Output the [x, y] coordinate of the center of the cell containing the given text.  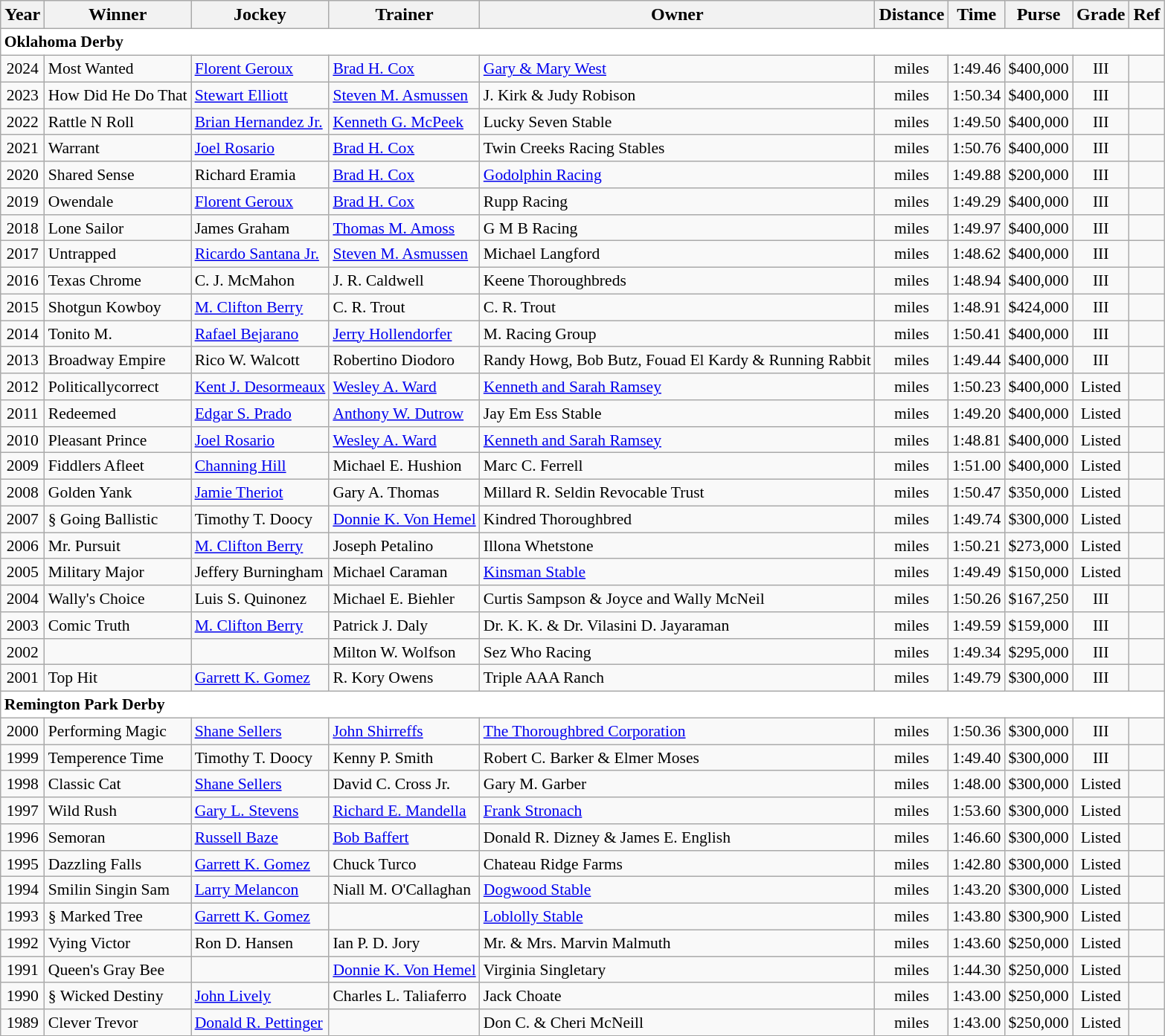
1:43.60 [976, 943]
Michael E. Biehler [404, 599]
Oklahoma Derby [582, 42]
1:50.36 [976, 731]
1:49.34 [976, 651]
Temperence Time [118, 758]
R. Kory Owens [404, 678]
2020 [22, 175]
1:44.30 [976, 970]
1996 [22, 837]
Michael Langford [677, 254]
1995 [22, 863]
Robert C. Barker & Elmer Moses [677, 758]
$200,000 [1039, 175]
2016 [22, 280]
Wild Rush [118, 811]
Triple AAA Ranch [677, 678]
Dazzling Falls [118, 863]
$167,250 [1039, 599]
2018 [22, 228]
2001 [22, 678]
Jerry Hollendorfer [404, 334]
1993 [22, 916]
Most Wanted [118, 68]
Purse [1039, 15]
Randy Howg, Bob Butz, Fouad El Kardy & Running Rabbit [677, 360]
Illona Whetstone [677, 546]
Vying Victor [118, 943]
G M B Racing [677, 228]
John Lively [260, 996]
Michael E. Hushion [404, 466]
Mr. & Mrs. Marvin Malmuth [677, 943]
1:42.80 [976, 863]
Godolphin Racing [677, 175]
1:49.49 [976, 572]
1:48.62 [976, 254]
Dr. K. K. & Dr. Vilasini D. Jayaraman [677, 625]
Texas Chrome [118, 280]
Shared Sense [118, 175]
Channing Hill [260, 466]
1:49.44 [976, 360]
2007 [22, 519]
Semoran [118, 837]
2010 [22, 440]
Kent J. Desormeaux [260, 387]
Niall M. O'Callaghan [404, 890]
Kenny P. Smith [404, 758]
Winner [118, 15]
Gary A. Thomas [404, 492]
Gary L. Stevens [260, 811]
Milton W. Wolfson [404, 651]
Richard E. Mandella [404, 811]
1:49.74 [976, 519]
Smilin Singin Sam [118, 890]
J. R. Caldwell [404, 280]
2019 [22, 202]
2022 [22, 122]
J. Kirk & Judy Robison [677, 95]
1:50.41 [976, 334]
2011 [22, 414]
Joseph Petalino [404, 546]
§ Marked Tree [118, 916]
1998 [22, 784]
Pleasant Prince [118, 440]
1:43.80 [976, 916]
Ron D. Hansen [260, 943]
1:50.34 [976, 95]
Anthony W. Dutrow [404, 414]
1:50.21 [976, 546]
James Graham [260, 228]
1:49.20 [976, 414]
1989 [22, 1023]
Bob Baffert [404, 837]
§ Going Ballistic [118, 519]
2021 [22, 148]
1:48.94 [976, 280]
1:49.29 [976, 202]
Broadway Empire [118, 360]
How Did He Do That [118, 95]
Comic Truth [118, 625]
Patrick J. Daly [404, 625]
1:49.59 [976, 625]
2023 [22, 95]
1:49.40 [976, 758]
1:48.91 [976, 307]
2009 [22, 466]
Kinsman Stable [677, 572]
Michael Caraman [404, 572]
$424,000 [1039, 307]
Clever Trevor [118, 1023]
Untrapped [118, 254]
2015 [22, 307]
M. Racing Group [677, 334]
Donald R. Dizney & James E. English [677, 837]
Grade [1101, 15]
Jamie Theriot [260, 492]
1:50.47 [976, 492]
Ian P. D. Jory [404, 943]
Politicallycorrect [118, 387]
Millard R. Seldin Revocable Trust [677, 492]
2017 [22, 254]
1:49.88 [976, 175]
Jack Choate [677, 996]
Richard Eramia [260, 175]
Distance [912, 15]
1994 [22, 890]
§ Wicked Destiny [118, 996]
1:50.23 [976, 387]
Performing Magic [118, 731]
Rafael Bejarano [260, 334]
Don C. & Cheri McNeill [677, 1023]
1:49.97 [976, 228]
1999 [22, 758]
2012 [22, 387]
1990 [22, 996]
1:50.76 [976, 148]
Brian Hernandez Jr. [260, 122]
Military Major [118, 572]
Warrant [118, 148]
Chuck Turco [404, 863]
Redeemed [118, 414]
Curtis Sampson & Joyce and Wally McNeil [677, 599]
1:48.00 [976, 784]
Time [976, 15]
1:49.50 [976, 122]
1:50.26 [976, 599]
Golden Yank [118, 492]
Ref [1147, 15]
Sez Who Racing [677, 651]
Edgar S. Prado [260, 414]
Classic Cat [118, 784]
Gary M. Garber [677, 784]
Kenneth G. McPeek [404, 122]
2008 [22, 492]
Ricardo Santana Jr. [260, 254]
1:49.79 [976, 678]
Trainer [404, 15]
Shotgun Kowboy [118, 307]
Virginia Singletary [677, 970]
1:43.20 [976, 890]
Jeffery Burningham [260, 572]
$273,000 [1039, 546]
Jay Em Ess Stable [677, 414]
Kindred Thoroughbred [677, 519]
Year [22, 15]
Thomas M. Amoss [404, 228]
Fiddlers Afleet [118, 466]
Lone Sailor [118, 228]
John Shirreffs [404, 731]
Rico W. Walcott [260, 360]
2013 [22, 360]
2014 [22, 334]
1991 [22, 970]
Keene Thoroughbreds [677, 280]
$150,000 [1039, 572]
David C. Cross Jr. [404, 784]
2000 [22, 731]
1:48.81 [976, 440]
Wally's Choice [118, 599]
Frank Stronach [677, 811]
Luis S. Quinonez [260, 599]
Stewart Elliott [260, 95]
1997 [22, 811]
2024 [22, 68]
Owner [677, 15]
The Thoroughbred Corporation [677, 731]
Twin Creeks Racing Stables [677, 148]
$350,000 [1039, 492]
$159,000 [1039, 625]
Russell Baze [260, 837]
1:51.00 [976, 466]
Tonito M. [118, 334]
1:46.60 [976, 837]
$295,000 [1039, 651]
Top Hit [118, 678]
Rupp Racing [677, 202]
Owendale [118, 202]
Donald R. Pettinger [260, 1023]
Charles L. Taliaferro [404, 996]
1992 [22, 943]
2002 [22, 651]
Queen's Gray Bee [118, 970]
$300,900 [1039, 916]
Jockey [260, 15]
2006 [22, 546]
1:53.60 [976, 811]
2003 [22, 625]
Rattle N Roll [118, 122]
C. J. McMahon [260, 280]
Marc C. Ferrell [677, 466]
Gary & Mary West [677, 68]
Chateau Ridge Farms [677, 863]
Dogwood Stable [677, 890]
2005 [22, 572]
Loblolly Stable [677, 916]
Mr. Pursuit [118, 546]
Larry Melancon [260, 890]
1:49.46 [976, 68]
Robertino Diodoro [404, 360]
2004 [22, 599]
Lucky Seven Stable [677, 122]
Remington Park Derby [582, 704]
